Extract the [X, Y] coordinate from the center of the cell holding the provided text.  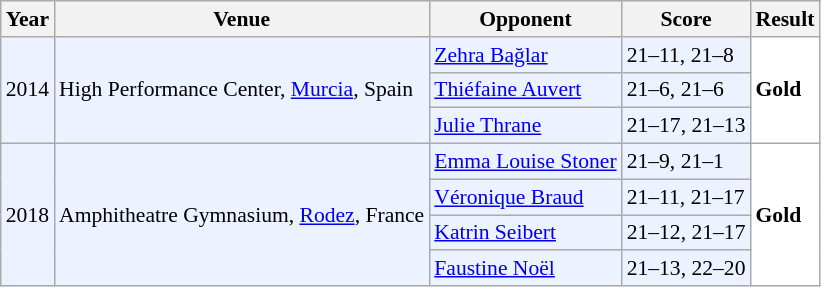
21–17, 21–13 [686, 126]
21–12, 21–17 [686, 233]
Result [784, 19]
21–6, 21–6 [686, 90]
2014 [28, 90]
High Performance Center, Murcia, Spain [242, 90]
2018 [28, 215]
Zehra Bağlar [525, 55]
Venue [242, 19]
Opponent [525, 19]
21–9, 21–1 [686, 162]
Emma Louise Stoner [525, 162]
Katrin Seibert [525, 233]
21–11, 21–8 [686, 55]
Julie Thrane [525, 126]
Year [28, 19]
Amphitheatre Gymnasium, Rodez, France [242, 215]
Thiéfaine Auvert [525, 90]
Score [686, 19]
Faustine Noël [525, 269]
21–13, 22–20 [686, 269]
21–11, 21–17 [686, 197]
Véronique Braud [525, 197]
